Detect which cell encompasses the target text, then output its [x, y] center coordinate. 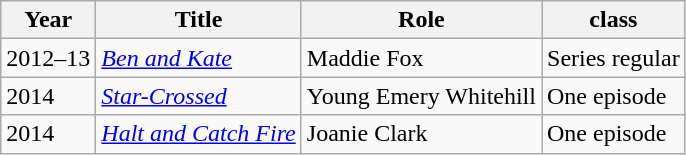
Joanie Clark [421, 134]
Maddie Fox [421, 58]
Role [421, 20]
Young Emery Whitehill [421, 96]
Year [48, 20]
Title [199, 20]
Series regular [614, 58]
class [614, 20]
2012–13 [48, 58]
Halt and Catch Fire [199, 134]
Star-Crossed [199, 96]
Ben and Kate [199, 58]
